Provide the [x, y] coordinate of the cell's center where the given text is located.  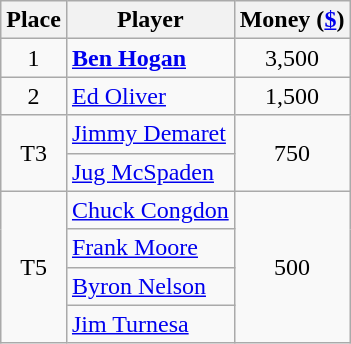
750 [292, 153]
Frank Moore [150, 248]
Chuck Congdon [150, 210]
Jim Turnesa [150, 324]
Ben Hogan [150, 58]
Jug McSpaden [150, 172]
T5 [34, 267]
Place [34, 20]
1,500 [292, 96]
Ed Oliver [150, 96]
2 [34, 96]
Player [150, 20]
3,500 [292, 58]
Money ($) [292, 20]
500 [292, 267]
Byron Nelson [150, 286]
Jimmy Demaret [150, 134]
T3 [34, 153]
1 [34, 58]
